Detect which cell encompasses the target text, then output its [X, Y] center coordinate. 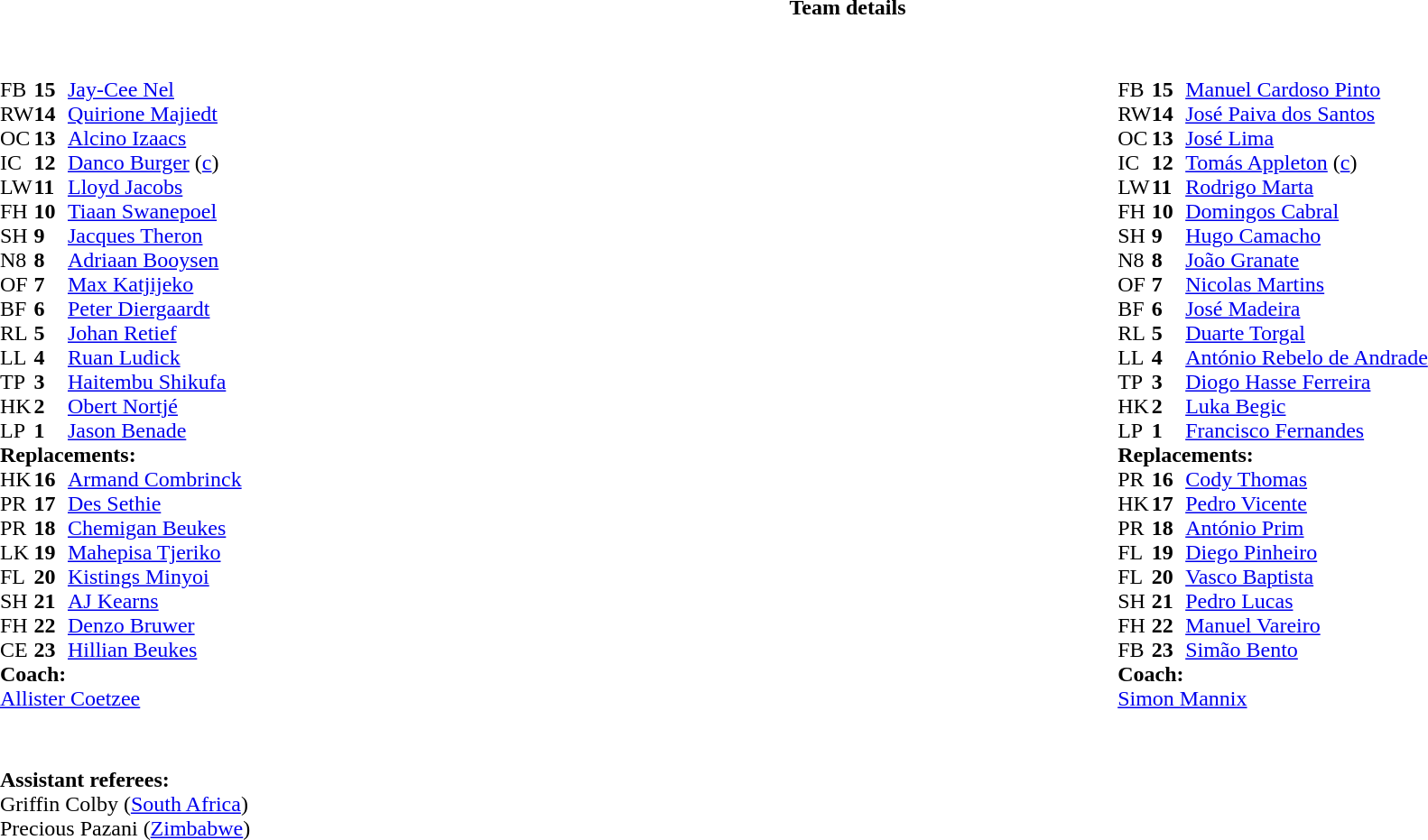
António Prim [1307, 529]
José Madeira [1307, 309]
Cody Thomas [1307, 480]
Pedro Lucas [1307, 601]
Armand Combrinck [155, 480]
Lloyd Jacobs [155, 188]
Ruan Ludick [155, 357]
Jacques Theron [155, 236]
Nicolas Martins [1307, 285]
LK [17, 552]
CE [17, 650]
Francisco Fernandes [1307, 431]
Simon Mannix [1273, 698]
António Rebelo de Andrade [1307, 357]
Pedro Vicente [1307, 503]
Simão Bento [1307, 650]
Rodrigo Marta [1307, 188]
Peter Diergaardt [155, 309]
Johan Retief [155, 334]
Obert Nortjé [155, 406]
Vasco Baptista [1307, 577]
Diogo Hasse Ferreira [1307, 383]
AJ Kearns [155, 601]
José Paiva dos Santos [1307, 114]
Hillian Beukes [155, 650]
Diego Pinheiro [1307, 552]
Adriaan Booysen [155, 260]
Mahepisa Tjeriko [155, 552]
Hugo Camacho [1307, 236]
Allister Coetzee [121, 698]
Haitembu Shikufa [155, 383]
Quirione Majiedt [155, 114]
Kistings Minyoi [155, 577]
Max Katjijeko [155, 285]
Luka Begic [1307, 406]
Tomás Appleton (c) [1307, 162]
Jay-Cee Nel [155, 90]
Jason Benade [155, 431]
Chemigan Beukes [155, 529]
Des Sethie [155, 503]
Tiaan Swanepoel [155, 211]
Alcino Izaacs [155, 139]
Manuel Vareiro [1307, 626]
Domingos Cabral [1307, 211]
João Granate [1307, 260]
Manuel Cardoso Pinto [1307, 90]
Denzo Bruwer [155, 626]
Danco Burger (c) [155, 162]
José Lima [1307, 139]
Duarte Torgal [1307, 334]
